From the cell containing the given text, extract its center point as [X, Y] coordinate. 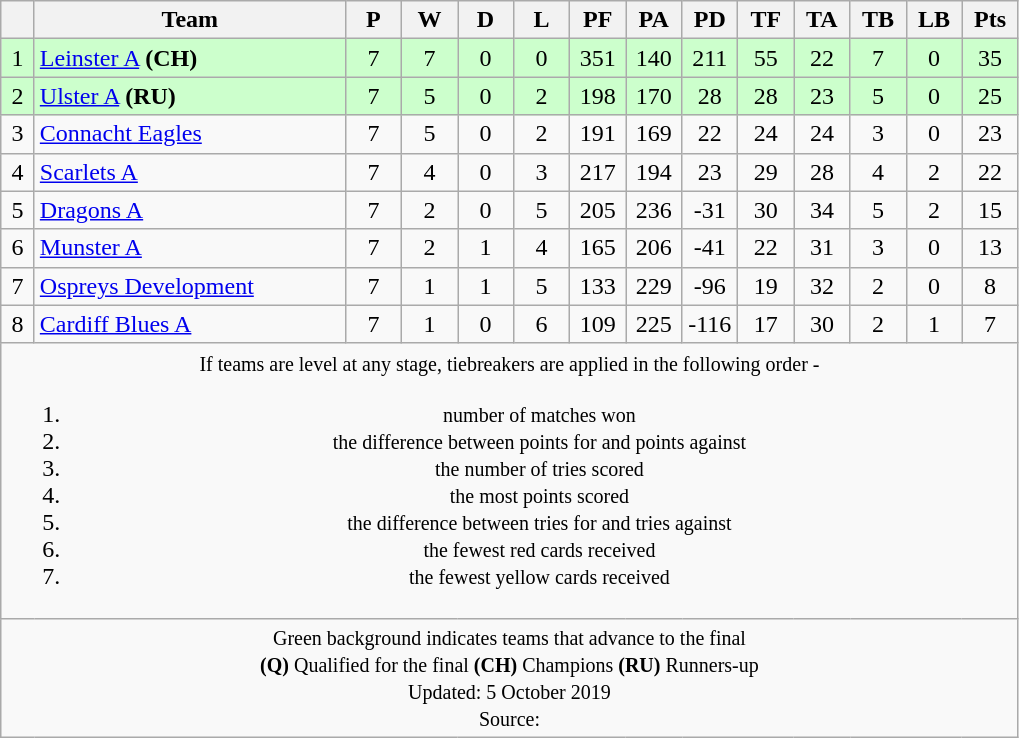
TF [766, 20]
PD [710, 20]
31 [822, 248]
Team [190, 20]
13 [990, 248]
Scarlets A [190, 172]
Ospreys Development [190, 286]
165 [598, 248]
LB [934, 20]
351 [598, 58]
Leinster A (CH) [190, 58]
170 [654, 96]
205 [598, 210]
211 [710, 58]
206 [654, 248]
-31 [710, 210]
198 [598, 96]
25 [990, 96]
Munster A [190, 248]
194 [654, 172]
29 [766, 172]
34 [822, 210]
225 [654, 324]
55 [766, 58]
-116 [710, 324]
217 [598, 172]
140 [654, 58]
Green background indicates teams that advance to the final(Q) Qualified for the final (CH) Champions (RU) Runners-upUpdated: 5 October 2019Source: [510, 678]
15 [990, 210]
17 [766, 324]
-96 [710, 286]
133 [598, 286]
191 [598, 134]
PA [654, 20]
L [542, 20]
169 [654, 134]
Connacht Eagles [190, 134]
Ulster A (RU) [190, 96]
236 [654, 210]
Dragons A [190, 210]
W [429, 20]
32 [822, 286]
PF [598, 20]
P [373, 20]
Pts [990, 20]
-41 [710, 248]
TB [878, 20]
TA [822, 20]
19 [766, 286]
D [486, 20]
35 [990, 58]
229 [654, 286]
Cardiff Blues A [190, 324]
109 [598, 324]
